From the cell containing the given text, extract its center point as (x, y) coordinate. 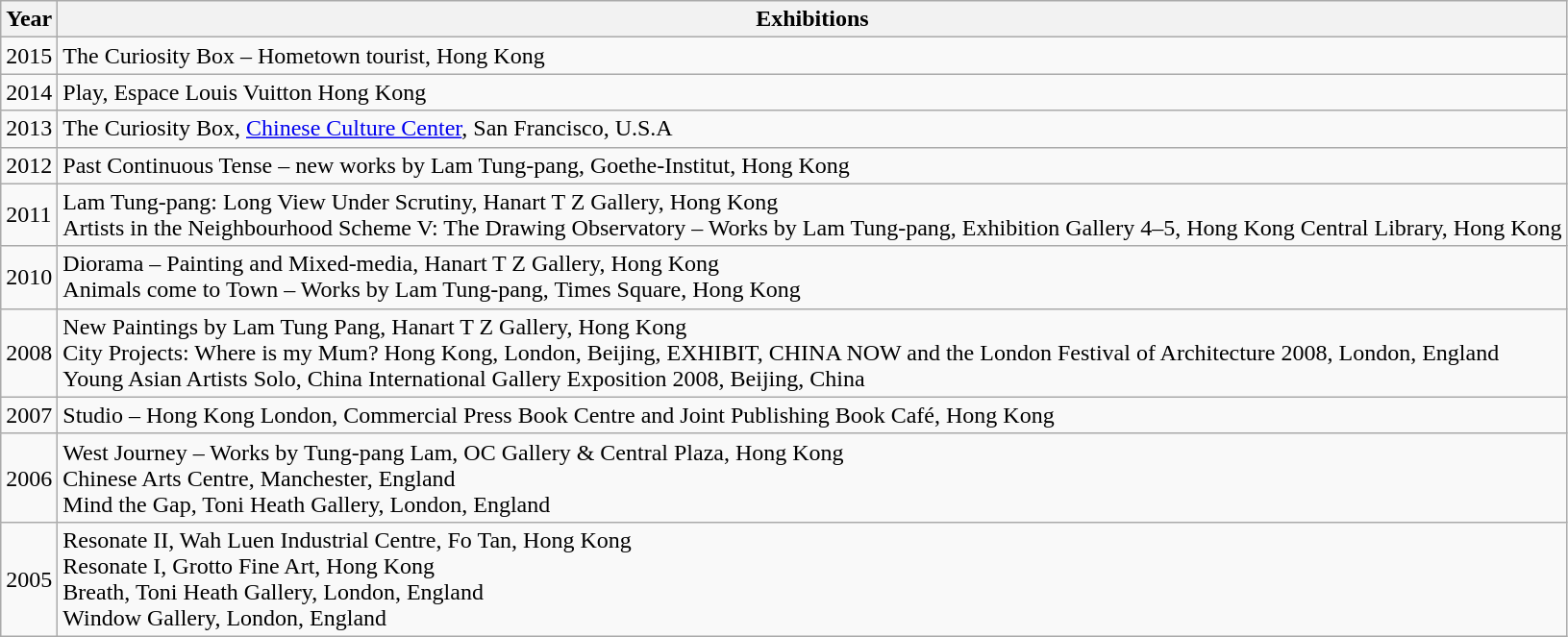
2012 (29, 165)
Diorama – Painting and Mixed-media, Hanart T Z Gallery, Hong KongAnimals come to Town – Works by Lam Tung-pang, Times Square, Hong Kong (812, 277)
2005 (29, 578)
2007 (29, 415)
2014 (29, 92)
2015 (29, 56)
The Curiosity Box – Hometown tourist, Hong Kong (812, 56)
2011 (29, 215)
Studio – Hong Kong London, Commercial Press Book Centre and Joint Publishing Book Café, Hong Kong (812, 415)
Past Continuous Tense – new works by Lam Tung-pang, Goethe-Institut, Hong Kong (812, 165)
The Curiosity Box, Chinese Culture Center, San Francisco, U.S.A (812, 129)
2013 (29, 129)
Exhibitions (812, 19)
2006 (29, 478)
2008 (29, 353)
Play, Espace Louis Vuitton Hong Kong (812, 92)
Year (29, 19)
2010 (29, 277)
